Locate the cell with the specified text and output its [x, y] center coordinate. 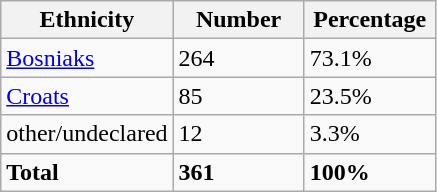
Total [87, 172]
73.1% [370, 58]
Bosniaks [87, 58]
361 [238, 172]
Number [238, 20]
85 [238, 96]
264 [238, 58]
Croats [87, 96]
Ethnicity [87, 20]
other/undeclared [87, 134]
100% [370, 172]
12 [238, 134]
23.5% [370, 96]
Percentage [370, 20]
3.3% [370, 134]
